Scan for the cell matching the given text and deliver its (x, y) coordinate at center. 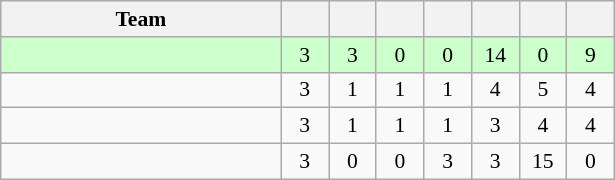
Team (141, 19)
15 (543, 162)
5 (543, 90)
9 (591, 55)
14 (495, 55)
